For the text-containing cell, return its midpoint in [X, Y] coordinate format. 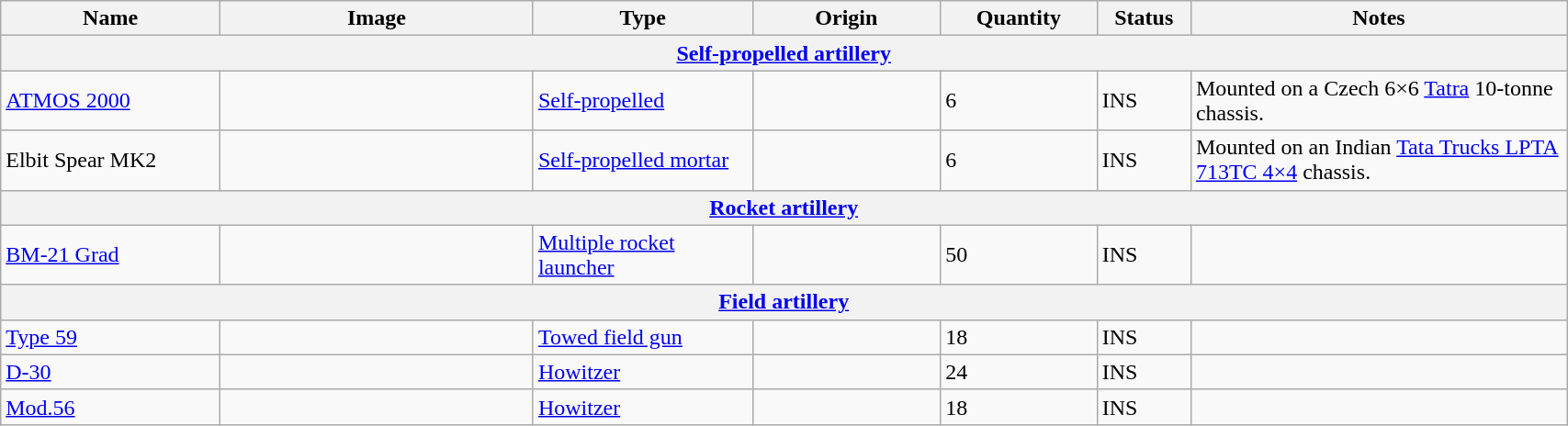
Self-propelled mortar [643, 160]
Type 59 [110, 337]
50 [1019, 255]
Origin [847, 18]
Field artillery [784, 302]
Multiple rocket launcher [643, 255]
ATMOS 2000 [110, 101]
Image [377, 18]
D-30 [110, 372]
Type [643, 18]
Mounted on an Indian Tata Trucks LPTA 713TC 4×4 chassis. [1378, 160]
Elbit Spear MK2 [110, 160]
Status [1144, 18]
Self-propelled artillery [784, 53]
Self-propelled [643, 101]
Towed field gun [643, 337]
Mounted on a Czech 6×6 Tatra 10-tonne chassis. [1378, 101]
BM-21 Grad [110, 255]
24 [1019, 372]
Mod.56 [110, 407]
Quantity [1019, 18]
Rocket artillery [784, 207]
Name [110, 18]
Notes [1378, 18]
